Find where the given text appears and provide that cell's center as [x, y] coordinate. 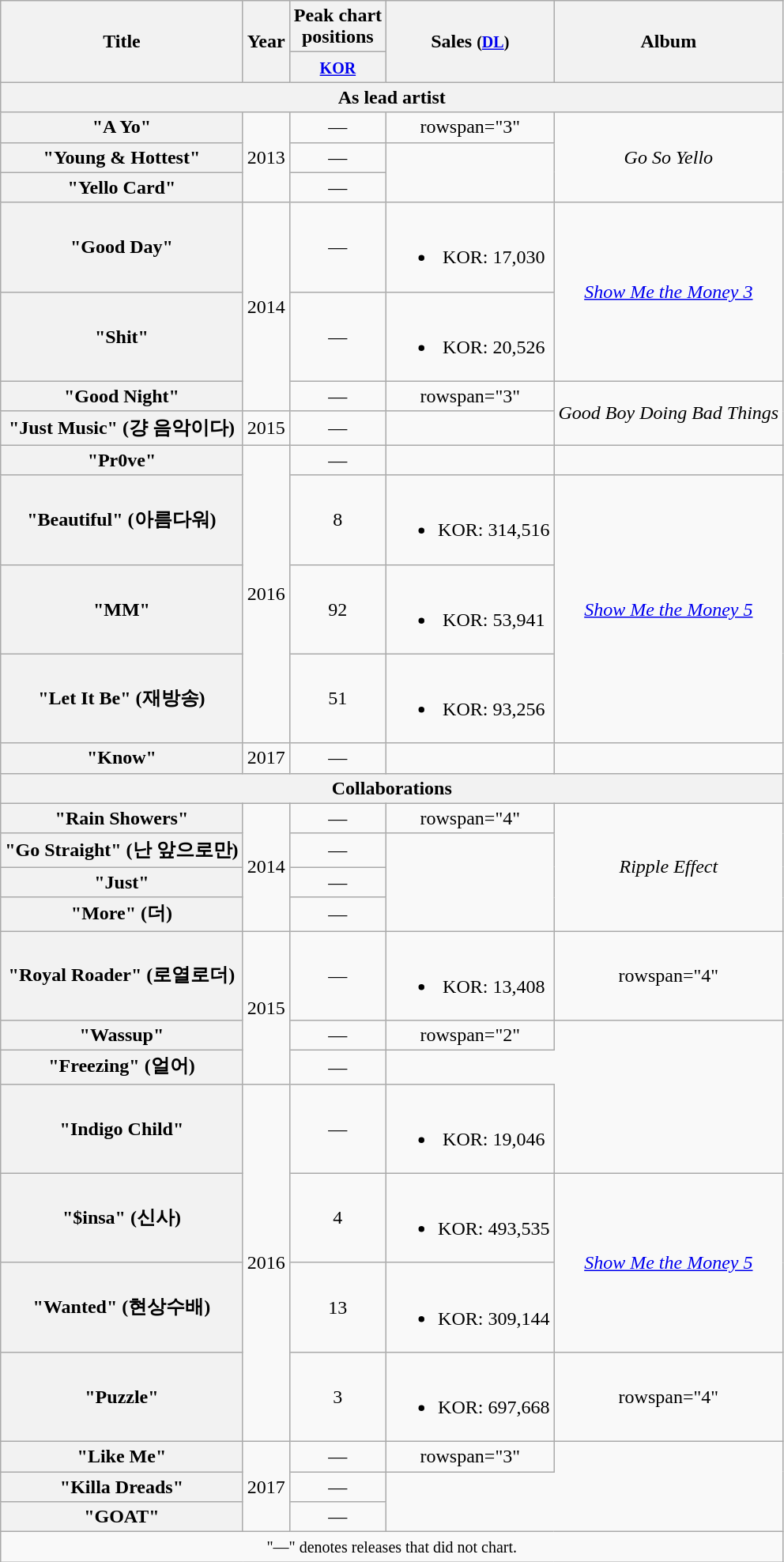
KOR: 493,535 [470, 1217]
"—" denotes releases that did not chart. [392, 1547]
"Freezing" (얼어) [122, 1067]
Ripple Effect [669, 866]
As lead artist [392, 97]
KOR: 309,144 [470, 1307]
Title [122, 41]
"Royal Roader" (로열로더) [122, 975]
"More" (더) [122, 914]
"A Yo" [122, 127]
KOR: 93,256 [470, 699]
Good Boy Doing Bad Things [669, 413]
"Killa Dreads" [122, 1487]
"$insa" (신사) [122, 1217]
Peak chart positions [337, 27]
KOR: 17,030 [470, 247]
"Just" [122, 882]
8 [337, 520]
KOR: 314,516 [470, 520]
"Rain Showers" [122, 818]
KOR: 20,526 [470, 337]
Sales (DL) [470, 41]
KOR: 19,046 [470, 1129]
"Wassup" [122, 1036]
Album [669, 41]
"Know" [122, 758]
KOR: 53,941 [470, 609]
92 [337, 609]
13 [337, 1307]
"Good Day" [122, 247]
51 [337, 699]
"Like Me" [122, 1456]
"Just Music" (걍 음악이다) [122, 428]
4 [337, 1217]
Go So Yello [669, 157]
Show Me the Money 3 [669, 292]
"Puzzle" [122, 1396]
"Beautiful" (아름다워) [122, 520]
"Young & Hottest" [122, 157]
"Wanted" (현상수배) [122, 1307]
KOR: 697,668 [470, 1396]
"Let It Be" (재방송) [122, 699]
"Go Straight" (난 앞으로만) [122, 851]
"Shit" [122, 337]
"Pr0ve" [122, 460]
Year [266, 41]
"MM" [122, 609]
KOR: 13,408 [470, 975]
3 [337, 1396]
"Yello Card" [122, 187]
2013 [266, 157]
"GOAT" [122, 1517]
"Good Night" [122, 396]
rowspan="2" [470, 1036]
"Indigo Child" [122, 1129]
KOR [337, 67]
Collaborations [392, 788]
